Scan for the cell matching the given text and deliver its (x, y) coordinate at center. 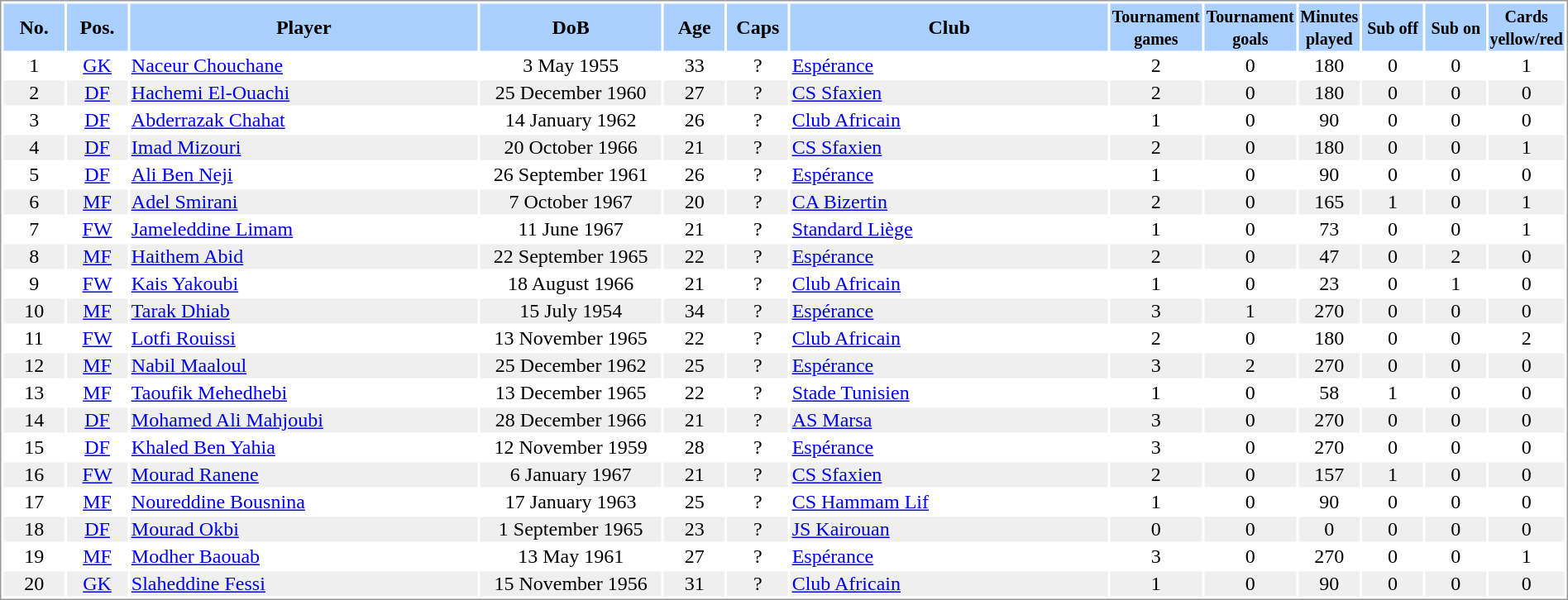
Mourad Okbi (304, 530)
7 (33, 229)
Naceur Chouchane (304, 65)
13 May 1961 (571, 556)
33 (695, 65)
13 December 1965 (571, 393)
13 November 1965 (571, 338)
Abderrazak Chahat (304, 120)
5 (33, 174)
Sub on (1456, 26)
CA Bizertin (949, 202)
6 January 1967 (571, 475)
26 September 1961 (571, 174)
28 December 1966 (571, 421)
28 (695, 447)
Adel Smirani (304, 202)
11 June 1967 (571, 229)
47 (1329, 257)
CS Hammam Lif (949, 502)
No. (33, 26)
Tarak Dhiab (304, 312)
Jameleddine Limam (304, 229)
Haithem Abid (304, 257)
Nabil Maaloul (304, 366)
18 (33, 530)
1 September 1965 (571, 530)
34 (695, 312)
Mourad Ranene (304, 475)
Minutesplayed (1329, 26)
20 October 1966 (571, 148)
25 December 1962 (571, 366)
Caps (758, 26)
9 (33, 283)
JS Kairouan (949, 530)
14 January 1962 (571, 120)
Player (304, 26)
165 (1329, 202)
Stade Tunisien (949, 393)
19 (33, 556)
73 (1329, 229)
157 (1329, 475)
7 October 1967 (571, 202)
4 (33, 148)
Khaled Ben Yahia (304, 447)
Cardsyellow/red (1527, 26)
Noureddine Bousnina (304, 502)
14 (33, 421)
13 (33, 393)
12 (33, 366)
15 July 1954 (571, 312)
58 (1329, 393)
3 May 1955 (571, 65)
6 (33, 202)
Slaheddine Fessi (304, 584)
Standard Liège (949, 229)
Age (695, 26)
18 August 1966 (571, 283)
Ali Ben Neji (304, 174)
22 September 1965 (571, 257)
16 (33, 475)
12 November 1959 (571, 447)
Pos. (98, 26)
11 (33, 338)
8 (33, 257)
31 (695, 584)
15 (33, 447)
Hachemi El-Ouachi (304, 93)
15 November 1956 (571, 584)
Club (949, 26)
Modher Baouab (304, 556)
10 (33, 312)
Taoufik Mehedhebi (304, 393)
Tournamentgames (1156, 26)
AS Marsa (949, 421)
Lotfi Rouissi (304, 338)
DoB (571, 26)
Kais Yakoubi (304, 283)
Imad Mizouri (304, 148)
25 December 1960 (571, 93)
Mohamed Ali Mahjoubi (304, 421)
Tournamentgoals (1250, 26)
17 (33, 502)
Sub off (1393, 26)
17 January 1963 (571, 502)
